Identify which cell holds the provided text, then report its (x, y) central coordinate. 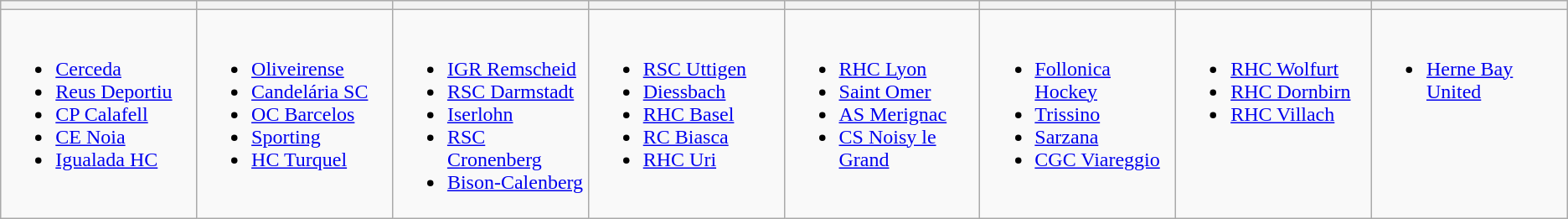
RHC LyonSaint OmerAS MerignacCS Noisy le Grand (882, 114)
OliveirenseCandelária SCOC BarcelosSportingHC Turquel (295, 114)
Follonica HockeyTrissinoSarzanaCGC Viareggio (1078, 114)
CercedaReus DeportiuCP CalafellCE NoiaIgualada HC (99, 114)
RHC WolfurtRHC DornbirnRHC Villach (1274, 114)
RSC UttigenDiessbachRHC BaselRC BiascaRHC Uri (686, 114)
Herne Bay United (1469, 114)
IGR RemscheidRSC DarmstadtIserlohnRSC CronenbergBison-Calenberg (490, 114)
